Capture the cell that displays the provided text and extract its [x, y] central coordinate. 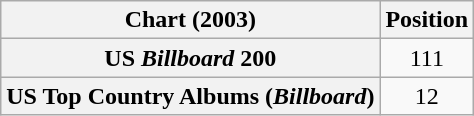
12 [427, 96]
Position [427, 20]
US Top Country Albums (Billboard) [190, 96]
111 [427, 58]
Chart (2003) [190, 20]
US Billboard 200 [190, 58]
